Pinpoint the cell where the given text exists, returning its [x, y] midpoint coordinate. 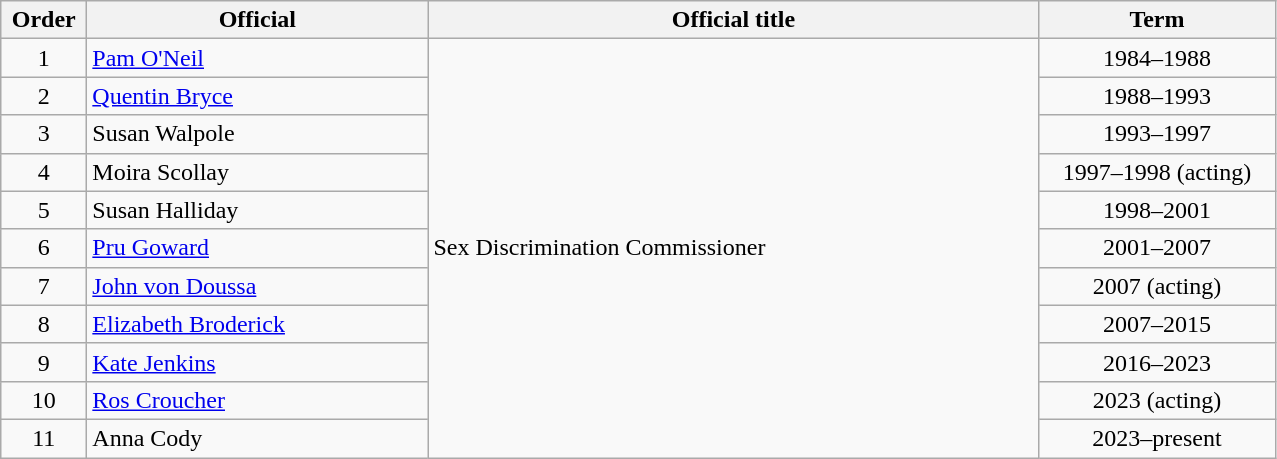
2001–2007 [1157, 248]
9 [44, 362]
Sex Discrimination Commissioner [734, 248]
Order [44, 20]
5 [44, 210]
Official [258, 20]
Pru Goward [258, 248]
2 [44, 96]
Susan Walpole [258, 134]
1 [44, 58]
Quentin Bryce [258, 96]
Official title [734, 20]
Term [1157, 20]
4 [44, 172]
Moira Scollay [258, 172]
Kate Jenkins [258, 362]
7 [44, 286]
11 [44, 438]
1993–1997 [1157, 134]
Pam O'Neil [258, 58]
1988–1993 [1157, 96]
1998–2001 [1157, 210]
2023–present [1157, 438]
6 [44, 248]
8 [44, 324]
2007–2015 [1157, 324]
10 [44, 400]
Susan Halliday [258, 210]
2016–2023 [1157, 362]
1997–1998 (acting) [1157, 172]
Ros Croucher [258, 400]
2007 (acting) [1157, 286]
Anna Cody [258, 438]
1984–1988 [1157, 58]
John von Doussa [258, 286]
3 [44, 134]
2023 (acting) [1157, 400]
Elizabeth Broderick [258, 324]
